Determine the [X, Y] coordinate at the center of the cell enclosing the given text.  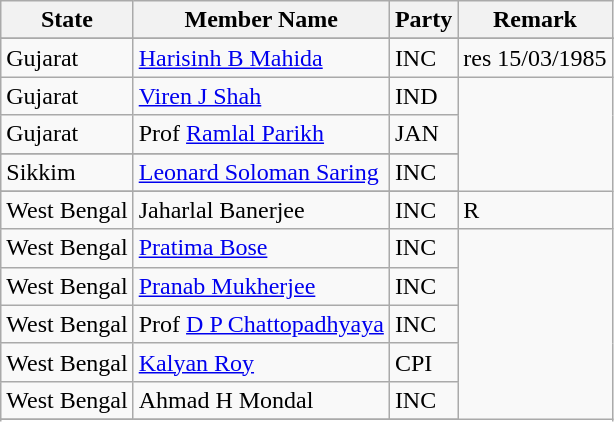
Remark [535, 20]
Party [423, 20]
CPI [423, 362]
res 15/03/1985 [535, 58]
Viren J Shah [261, 96]
JAN [423, 134]
Harisinh B Mahida [261, 58]
Member Name [261, 20]
Kalyan Roy [261, 362]
Jaharlal Banerjee [261, 210]
State [67, 20]
Prof Ramlal Parikh [261, 134]
Prof D P Chattopadhyaya [261, 324]
Leonard Soloman Saring [261, 172]
IND [423, 96]
Pratima Bose [261, 248]
Pranab Mukherjee [261, 286]
Ahmad H Mondal [261, 400]
R [535, 210]
Sikkim [67, 172]
